Identify which cell holds the provided text, then report its (x, y) central coordinate. 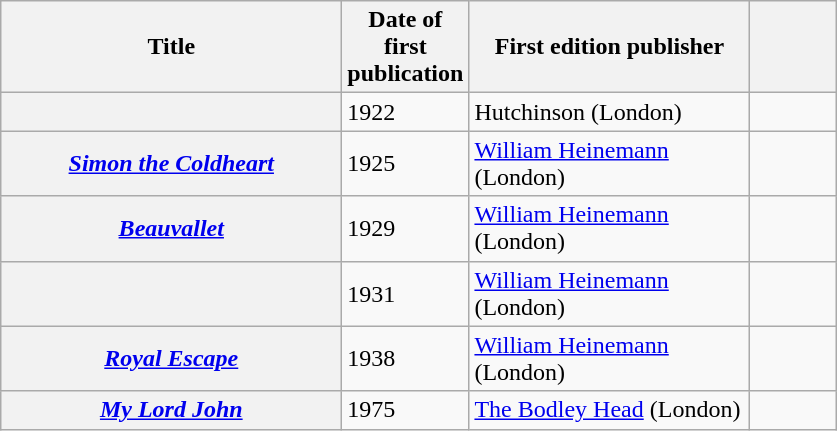
1929 (406, 228)
1922 (406, 112)
Simon the Coldheart (172, 164)
My Lord John (172, 410)
Hutchinson (London) (610, 112)
The Bodley Head (London) (610, 410)
Royal Escape (172, 358)
First edition publisher (610, 47)
Title (172, 47)
1938 (406, 358)
Date of firstpublication (406, 47)
1931 (406, 294)
1925 (406, 164)
1975 (406, 410)
Beauvallet (172, 228)
